Find where the given text appears and provide that cell's center as (X, Y) coordinate. 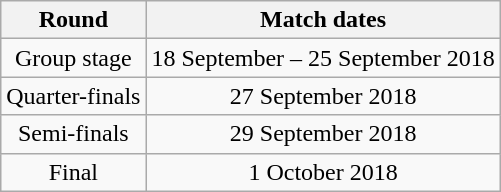
29 September 2018 (323, 134)
1 October 2018 (323, 172)
Round (74, 20)
Final (74, 172)
Match dates (323, 20)
Quarter-finals (74, 96)
Group stage (74, 58)
18 September – 25 September 2018 (323, 58)
27 September 2018 (323, 96)
Semi-finals (74, 134)
